From the cell containing the given text, extract its center point as [x, y] coordinate. 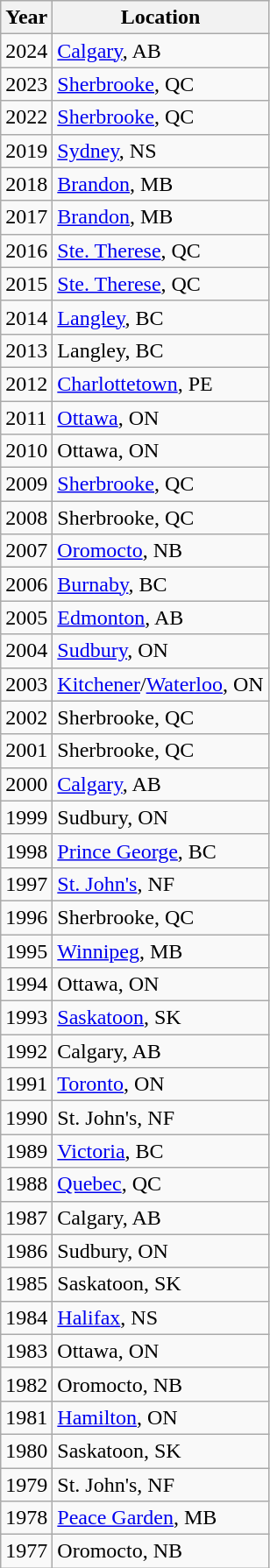
1986 [26, 1251]
2008 [26, 518]
2022 [26, 117]
2000 [26, 784]
Quebec, QC [160, 1184]
Location [160, 18]
1992 [26, 1051]
2003 [26, 684]
2017 [26, 217]
2012 [26, 384]
1985 [26, 1284]
2002 [26, 717]
1993 [26, 1018]
Burnaby, BC [160, 584]
1996 [26, 917]
2023 [26, 84]
1978 [26, 1518]
Edmonton, AB [160, 618]
1982 [26, 1384]
2001 [26, 751]
1989 [26, 1151]
1997 [26, 884]
1988 [26, 1184]
1990 [26, 1118]
Year [26, 18]
1994 [26, 985]
2016 [26, 251]
2004 [26, 651]
2018 [26, 184]
2011 [26, 418]
2014 [26, 317]
Sydney, NS [160, 151]
1977 [26, 1551]
1983 [26, 1351]
Toronto, ON [160, 1084]
1995 [26, 950]
1987 [26, 1218]
2005 [26, 618]
1984 [26, 1317]
1980 [26, 1451]
Halifax, NS [160, 1317]
1999 [26, 817]
2009 [26, 484]
Winnipeg, MB [160, 950]
Kitchener/Waterloo, ON [160, 684]
1998 [26, 851]
Prince George, BC [160, 851]
2024 [26, 51]
2013 [26, 350]
2006 [26, 584]
Victoria, BC [160, 1151]
1991 [26, 1084]
1981 [26, 1417]
Peace Garden, MB [160, 1518]
Charlottetown, PE [160, 384]
2007 [26, 551]
1979 [26, 1485]
2019 [26, 151]
2010 [26, 451]
2015 [26, 284]
Hamilton, ON [160, 1417]
